Determine the (x, y) coordinate at the center of the cell enclosing the given text.  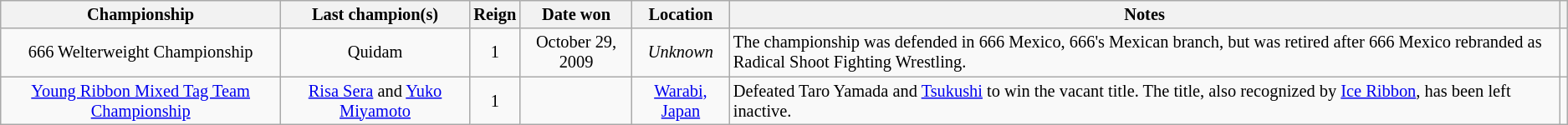
Championship (140, 14)
Unknown (681, 52)
October 29, 2009 (576, 52)
666 Welterweight Championship (140, 52)
Warabi, Japan (681, 101)
Last champion(s) (375, 14)
Reign (495, 14)
The championship was defended in 666 Mexico, 666's Mexican branch, but was retired after 666 Mexico rebranded as Radical Shoot Fighting Wrestling. (1144, 52)
Date won (576, 14)
Young Ribbon Mixed Tag Team Championship (140, 101)
Location (681, 14)
Defeated Taro Yamada and Tsukushi to win the vacant title. The title, also recognized by Ice Ribbon, has been left inactive. (1144, 101)
Notes (1144, 14)
Risa Sera and Yuko Miyamoto (375, 101)
Quidam (375, 52)
